Locate the cell with the specified text and output its [x, y] center coordinate. 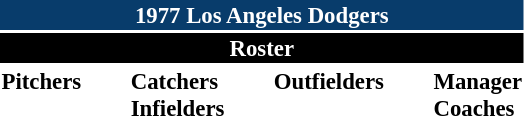
1977 Los Angeles Dodgers [262, 15]
Roster [262, 48]
